Determine the (X, Y) coordinate at the center of the cell enclosing the given text.  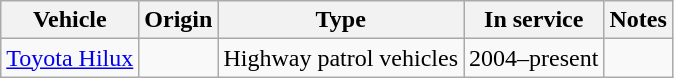
Origin (178, 20)
Highway patrol vehicles (341, 58)
Notes (638, 20)
Type (341, 20)
2004–present (534, 58)
Toyota Hilux (70, 58)
In service (534, 20)
Vehicle (70, 20)
